Pinpoint the cell where the given text exists, returning its [x, y] midpoint coordinate. 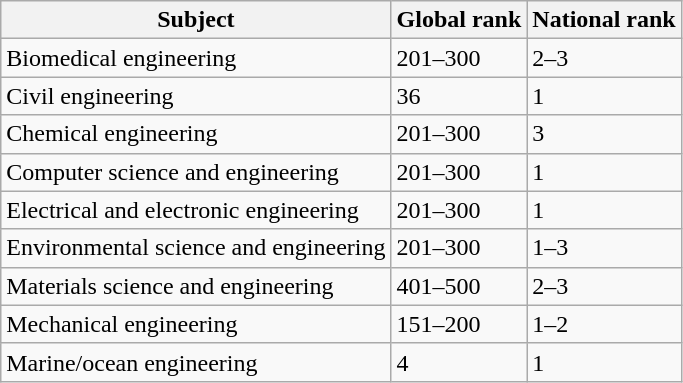
Computer science and engineering [196, 172]
Marine/ocean engineering [196, 362]
1–3 [604, 248]
Subject [196, 20]
Environmental science and engineering [196, 248]
401–500 [459, 286]
Global rank [459, 20]
4 [459, 362]
Biomedical engineering [196, 58]
Electrical and electronic engineering [196, 210]
Materials science and engineering [196, 286]
1–2 [604, 324]
Civil engineering [196, 96]
National rank [604, 20]
36 [459, 96]
151–200 [459, 324]
Chemical engineering [196, 134]
3 [604, 134]
Mechanical engineering [196, 324]
